Scan for the cell matching the given text and deliver its (x, y) coordinate at center. 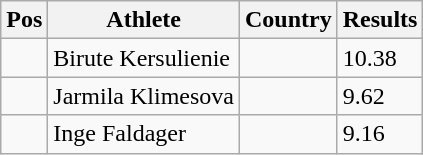
Athlete (144, 20)
10.38 (380, 58)
Inge Faldager (144, 134)
Jarmila Klimesova (144, 96)
9.16 (380, 134)
Birute Kersulienie (144, 58)
Pos (24, 20)
9.62 (380, 96)
Country (289, 20)
Results (380, 20)
